Provide the (x, y) coordinate of the cell's center where the given text is located.  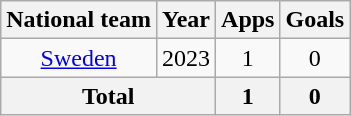
Sweden (79, 58)
National team (79, 20)
Year (186, 20)
Goals (315, 20)
Total (108, 96)
2023 (186, 58)
Apps (248, 20)
